Output the (x, y) coordinate of the center of the cell containing the given text.  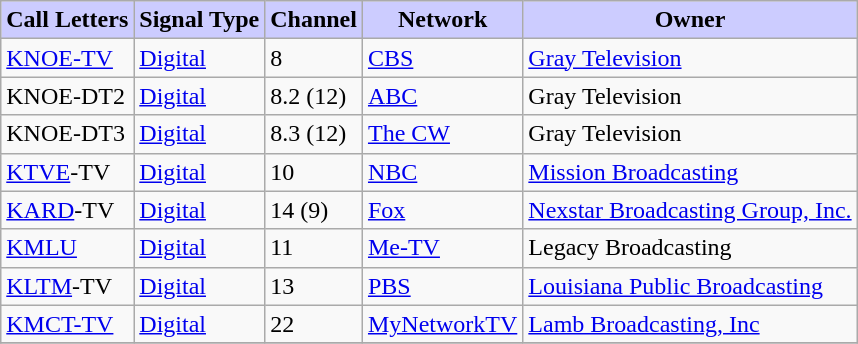
8.2 (12) (314, 96)
KMCT-TV (68, 324)
KNOE-DT3 (68, 134)
Me-TV (442, 248)
8.3 (12) (314, 134)
Legacy Broadcasting (690, 248)
Louisiana Public Broadcasting (690, 286)
Fox (442, 210)
CBS (442, 58)
22 (314, 324)
14 (9) (314, 210)
KNOE-TV (68, 58)
Lamb Broadcasting, Inc (690, 324)
10 (314, 172)
8 (314, 58)
13 (314, 286)
Channel (314, 20)
KMLU (68, 248)
Call Letters (68, 20)
The CW (442, 134)
NBC (442, 172)
Signal Type (200, 20)
KLTM-TV (68, 286)
Owner (690, 20)
Network (442, 20)
Nexstar Broadcasting Group, Inc. (690, 210)
KARD-TV (68, 210)
11 (314, 248)
PBS (442, 286)
Mission Broadcasting (690, 172)
KTVE-TV (68, 172)
KNOE-DT2 (68, 96)
MyNetworkTV (442, 324)
ABC (442, 96)
